Scan for the cell matching the given text and deliver its (X, Y) coordinate at center. 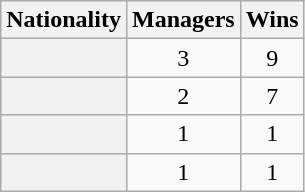
2 (183, 96)
9 (272, 58)
Nationality (64, 20)
Wins (272, 20)
7 (272, 96)
Managers (183, 20)
3 (183, 58)
